Extract the [x, y] coordinate from the center of the cell holding the provided text.  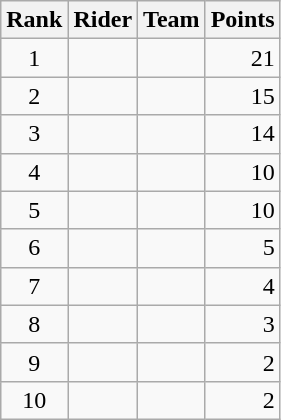
6 [34, 248]
15 [242, 96]
21 [242, 58]
8 [34, 324]
Rider [103, 20]
9 [34, 362]
Team [172, 20]
14 [242, 134]
Points [242, 20]
Rank [34, 20]
7 [34, 286]
1 [34, 58]
